Extract the [x, y] coordinate from the center of the cell holding the provided text.  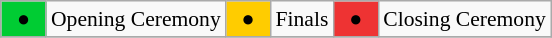
Finals [302, 19]
Opening Ceremony [136, 19]
Closing Ceremony [464, 19]
